Capture the cell that displays the provided text and extract its [x, y] central coordinate. 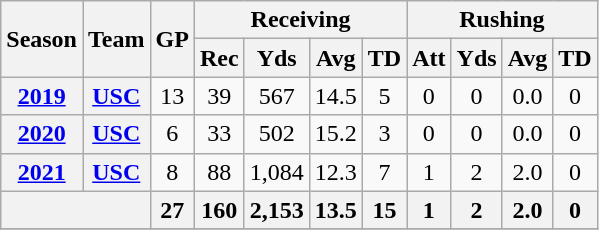
Rec [219, 58]
1,084 [276, 172]
567 [276, 96]
5 [384, 96]
88 [219, 172]
27 [172, 210]
2021 [42, 172]
GP [172, 39]
160 [219, 210]
33 [219, 134]
14.5 [336, 96]
12.3 [336, 172]
8 [172, 172]
6 [172, 134]
15.2 [336, 134]
39 [219, 96]
3 [384, 134]
13 [172, 96]
Receiving [300, 20]
2,153 [276, 210]
Team [116, 39]
7 [384, 172]
2020 [42, 134]
502 [276, 134]
15 [384, 210]
Rushing [502, 20]
2019 [42, 96]
Season [42, 39]
Att [429, 58]
13.5 [336, 210]
